Output the [x, y] coordinate of the center of the cell containing the given text.  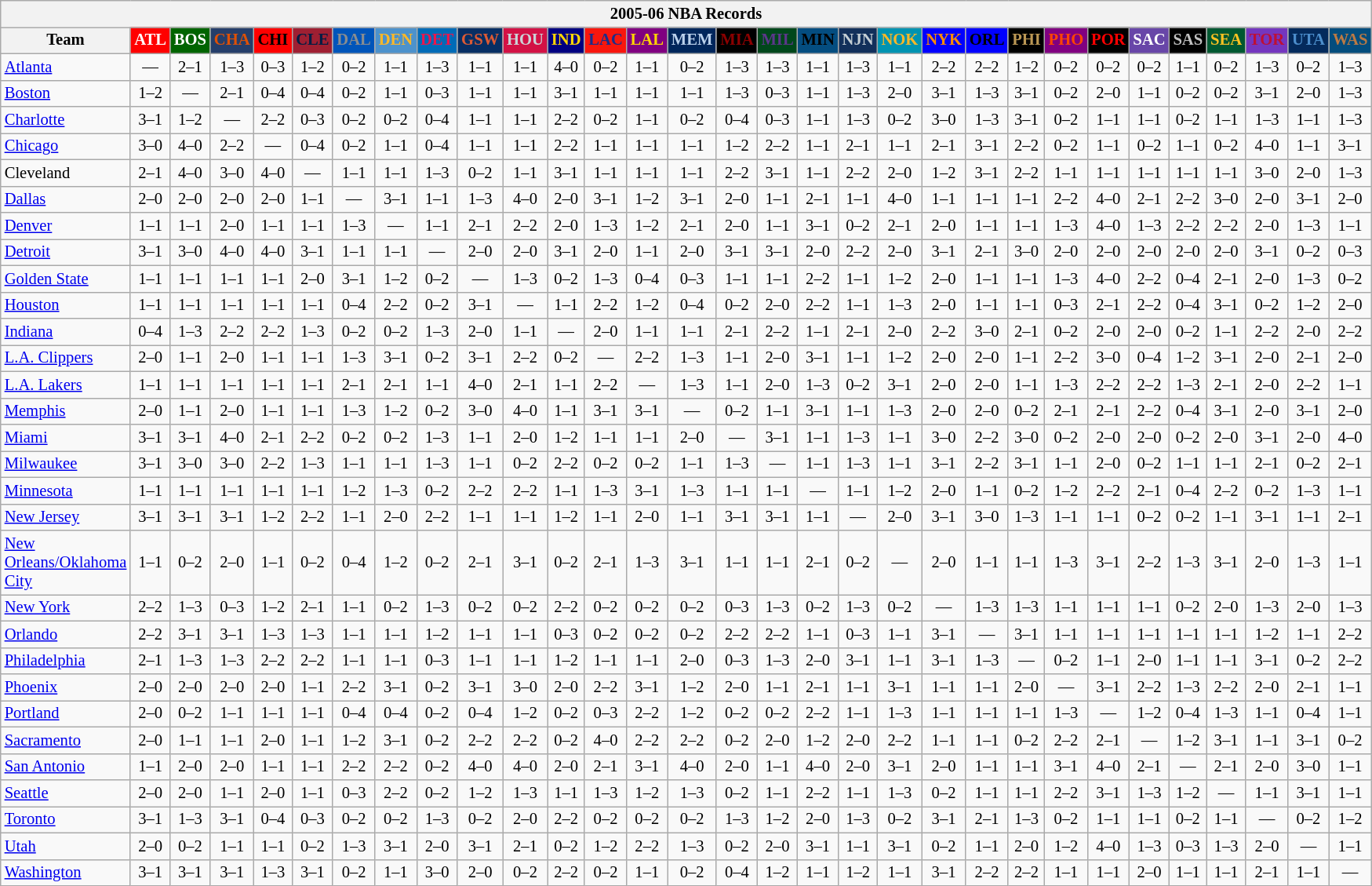
Orlando [66, 634]
LAL [647, 40]
ORL [987, 40]
MIN [818, 40]
PHO [1066, 40]
NJN [858, 40]
L.A. Clippers [66, 358]
NOK [901, 40]
L.A. Lakers [66, 385]
PHI [1026, 40]
MEM [692, 40]
New Orleans/Oklahoma City [66, 563]
Cleveland [66, 173]
New Jersey [66, 517]
Houston [66, 305]
Detroit [66, 252]
CLE [312, 40]
CHI [273, 40]
Charlotte [66, 120]
Miami [66, 437]
Phoenix [66, 687]
HOU [526, 40]
Chicago [66, 146]
Indiana [66, 332]
San Antonio [66, 767]
BOS [190, 40]
Portland [66, 713]
Sacramento [66, 740]
NYK [944, 40]
UTA [1308, 40]
IND [566, 40]
Utah [66, 846]
Philadelphia [66, 661]
Golden State [66, 279]
SAC [1148, 40]
Memphis [66, 411]
DEN [395, 40]
GSW [480, 40]
Atlanta [66, 67]
ATL [151, 40]
MIA [737, 40]
Toronto [66, 819]
TOR [1267, 40]
Minnesota [66, 490]
Milwaukee [66, 464]
Team [66, 40]
SEA [1226, 40]
MIL [778, 40]
DET [437, 40]
WAS [1350, 40]
CHA [232, 40]
Denver [66, 225]
Boston [66, 93]
POR [1108, 40]
Seattle [66, 793]
Washington [66, 873]
Dallas [66, 199]
2005-06 NBA Records [686, 13]
DAL [353, 40]
LAC [606, 40]
SAS [1188, 40]
New York [66, 607]
